Locate the cell with the specified text and output its (X, Y) center coordinate. 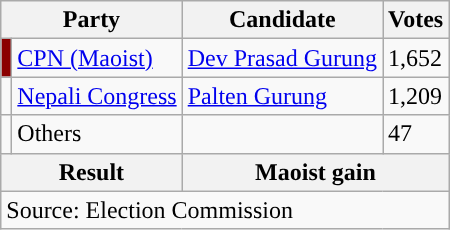
47 (416, 134)
Source: Election Commission (225, 210)
Others (97, 134)
Votes (416, 20)
Result (92, 172)
CPN (Maoist) (97, 58)
Candidate (282, 20)
Party (92, 20)
Palten Gurung (282, 96)
Dev Prasad Gurung (282, 58)
Nepali Congress (97, 96)
1,652 (416, 58)
Maoist gain (316, 172)
1,209 (416, 96)
